Capture the cell that displays the provided text and extract its (X, Y) central coordinate. 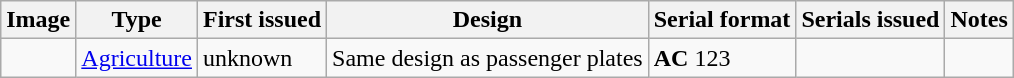
First issued (262, 20)
Same design as passenger plates (488, 58)
Notes (979, 20)
AC 123 (722, 58)
Type (137, 20)
Design (488, 20)
Serials issued (870, 20)
Serial format (722, 20)
Image (38, 20)
Agriculture (137, 58)
unknown (262, 58)
